Return (x, y) of the center of cell containing provided text 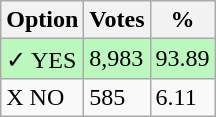
X NO (42, 97)
8,983 (117, 59)
✓ YES (42, 59)
6.11 (182, 97)
Votes (117, 20)
% (182, 20)
Option (42, 20)
585 (117, 97)
93.89 (182, 59)
